Extract the (X, Y) coordinate from the center of the cell holding the provided text.  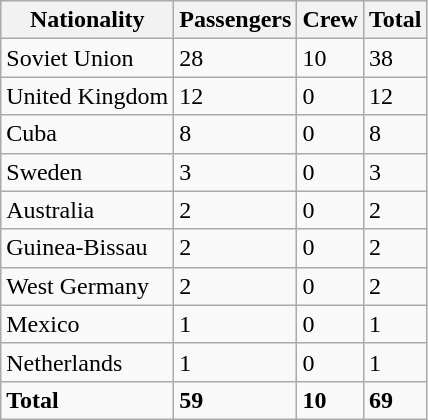
28 (236, 58)
69 (395, 400)
Australia (88, 210)
Crew (330, 20)
38 (395, 58)
Mexico (88, 324)
59 (236, 400)
Soviet Union (88, 58)
Passengers (236, 20)
Netherlands (88, 362)
Cuba (88, 134)
Sweden (88, 172)
West Germany (88, 286)
Guinea-Bissau (88, 248)
United Kingdom (88, 96)
Nationality (88, 20)
